Pinpoint the cell where the given text exists, returning its [X, Y] midpoint coordinate. 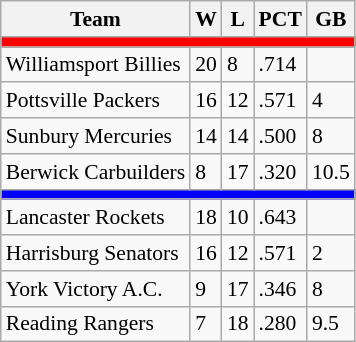
L [238, 19]
7 [206, 324]
.643 [280, 218]
Berwick Carbuilders [96, 172]
Harrisburg Senators [96, 253]
GB [331, 19]
.714 [280, 65]
.500 [280, 136]
Pottsville Packers [96, 101]
Lancaster Rockets [96, 218]
10.5 [331, 172]
10 [238, 218]
York Victory A.C. [96, 289]
.320 [280, 172]
.280 [280, 324]
.346 [280, 289]
Sunbury Mercuries [96, 136]
Team [96, 19]
4 [331, 101]
Williamsport Billies [96, 65]
9.5 [331, 324]
20 [206, 65]
Reading Rangers [96, 324]
W [206, 19]
PCT [280, 19]
2 [331, 253]
9 [206, 289]
